For the text-containing cell, return its midpoint in [X, Y] coordinate format. 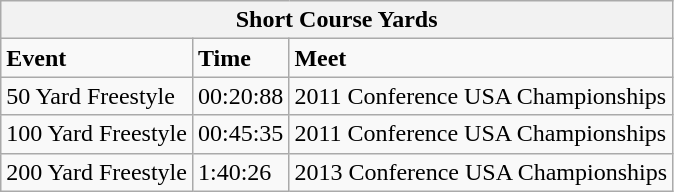
2013 Conference USA Championships [481, 172]
100 Yard Freestyle [97, 134]
Event [97, 58]
00:20:88 [240, 96]
200 Yard Freestyle [97, 172]
1:40:26 [240, 172]
Meet [481, 58]
Time [240, 58]
Short Course Yards [337, 20]
50 Yard Freestyle [97, 96]
00:45:35 [240, 134]
